Locate the cell with the specified text and output its (X, Y) center coordinate. 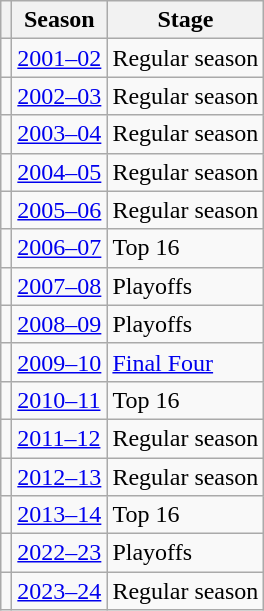
Final Four (186, 362)
2004–05 (60, 172)
2009–10 (60, 362)
2023–24 (60, 591)
2022–23 (60, 553)
2003–04 (60, 134)
2011–12 (60, 438)
2013–14 (60, 515)
2002–03 (60, 96)
2012–13 (60, 477)
2010–11 (60, 400)
2001–02 (60, 58)
2005–06 (60, 210)
Stage (186, 20)
Season (60, 20)
2006–07 (60, 248)
2008–09 (60, 324)
2007–08 (60, 286)
